Detect which cell encompasses the target text, then output its (X, Y) center coordinate. 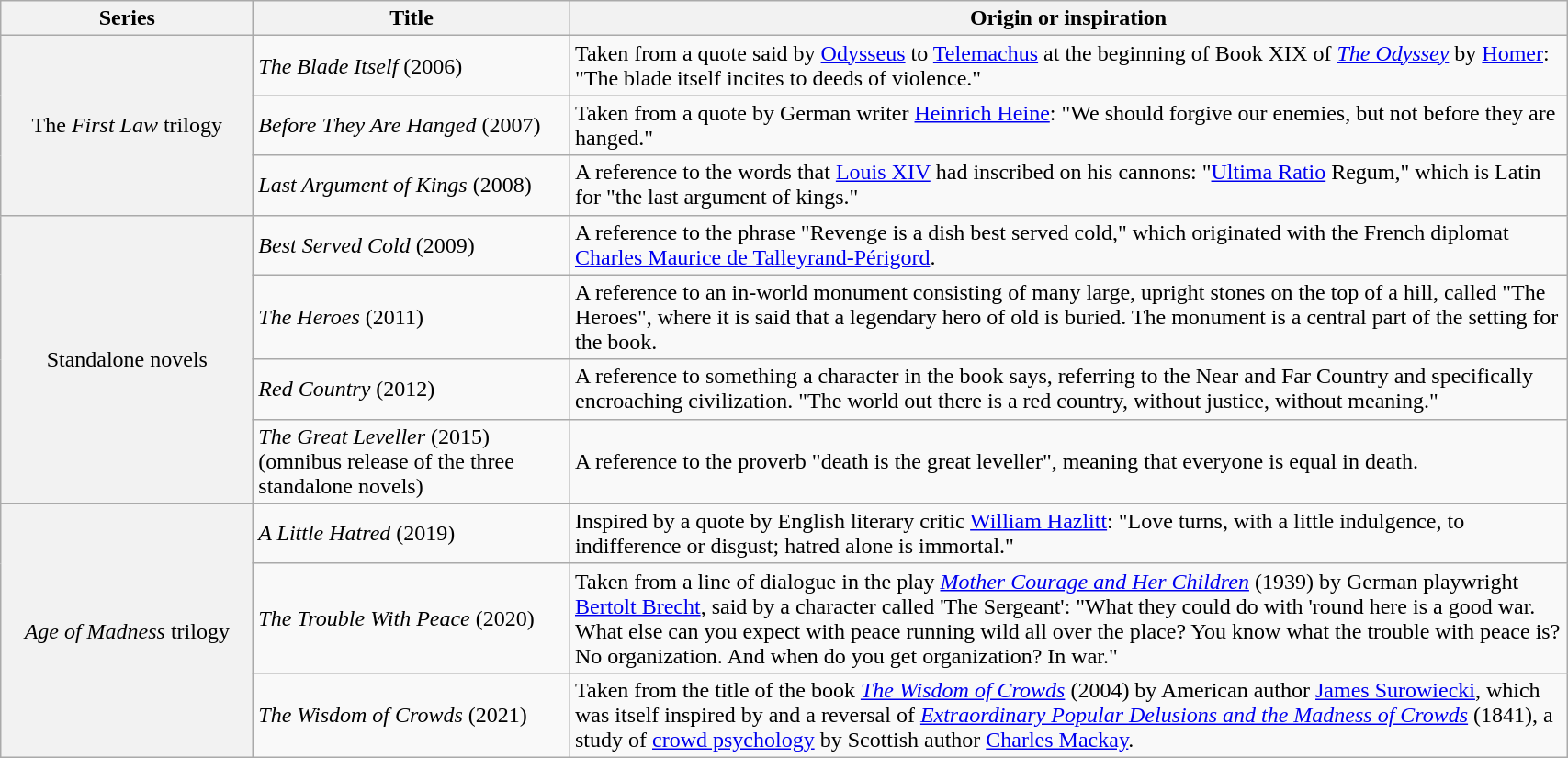
A Little Hatred (2019) (412, 533)
A reference to the proverb "death is the great leveller", meaning that everyone is equal in death. (1067, 461)
A reference to the phrase "Revenge is a dish best served cold," which originated with the French diplomat Charles Maurice de Talleyrand-Périgord. (1067, 244)
Last Argument of Kings (2008) (412, 186)
The Blade Itself (2006) (412, 66)
Series (127, 18)
Origin or inspiration (1067, 18)
A reference to the words that Louis XIV had inscribed on his cannons: "Ultima Ratio Regum," which is Latin for "the last argument of kings." (1067, 186)
Taken from a quote by German writer Heinrich Heine: "We should forgive our enemies, but not before they are hanged." (1067, 125)
Age of Madness trilogy (127, 630)
The Wisdom of Crowds (2021) (412, 715)
The Heroes (2011) (412, 317)
The Trouble With Peace (2020) (412, 617)
Red Country (2012) (412, 390)
The Great Leveller (2015)(omnibus release of the three standalone novels) (412, 461)
Before They Are Hanged (2007) (412, 125)
Standalone novels (127, 359)
Best Served Cold (2009) (412, 244)
The First Law trilogy (127, 125)
Title (412, 18)
